Output the (X, Y) coordinate of the center of the cell containing the given text.  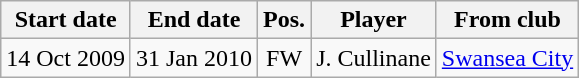
Start date (66, 20)
J. Cullinane (374, 58)
End date (194, 20)
14 Oct 2009 (66, 58)
From club (507, 20)
Pos. (284, 20)
FW (284, 58)
31 Jan 2010 (194, 58)
Player (374, 20)
Swansea City (507, 58)
